Return the [X, Y] coordinate for the center point of the cell that contains the specified text.  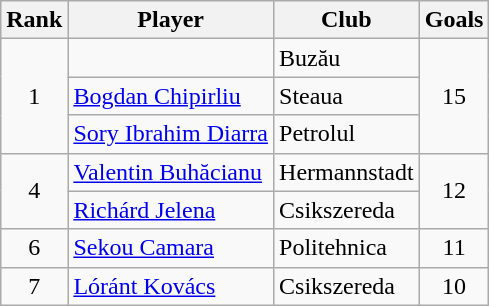
Sekou Camara [171, 248]
Petrolul [347, 134]
Valentin Buhăcianu [171, 172]
Club [347, 20]
6 [34, 248]
Lóránt Kovács [171, 286]
Buzău [347, 58]
15 [454, 96]
7 [34, 286]
11 [454, 248]
Bogdan Chipirliu [171, 96]
Politehnica [347, 248]
Steaua [347, 96]
Sory Ibrahim Diarra [171, 134]
12 [454, 191]
Rank [34, 20]
Goals [454, 20]
Hermannstadt [347, 172]
Player [171, 20]
Richárd Jelena [171, 210]
10 [454, 286]
4 [34, 191]
1 [34, 96]
